Determine the (x, y) coordinate at the center of the cell enclosing the given text.  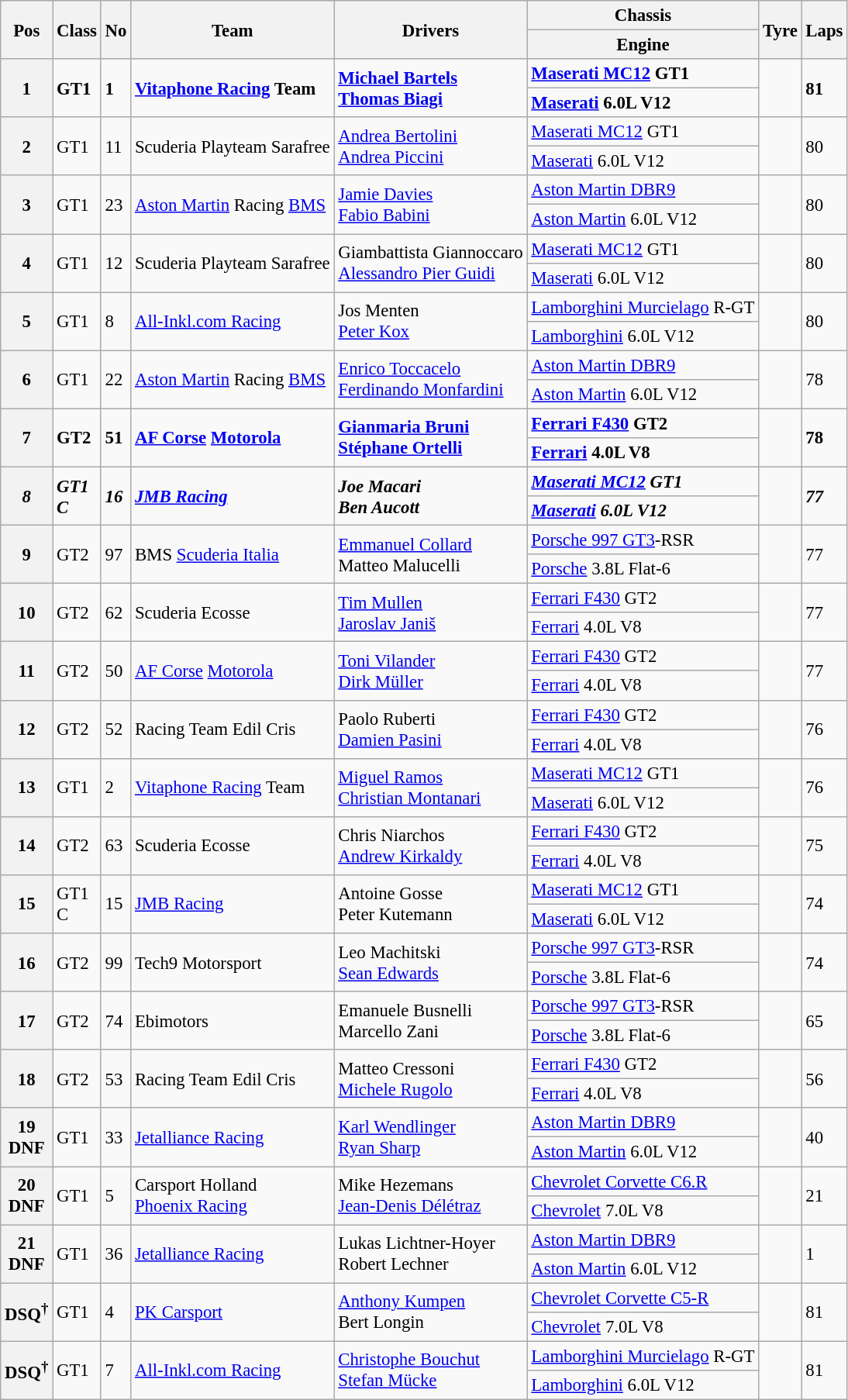
33 (115, 1138)
20DNF (26, 1195)
Miguel Ramos Christian Montanari (431, 788)
14 (26, 847)
13 (26, 788)
3 (26, 205)
63 (115, 847)
Toni Vilander Dirk Müller (431, 671)
Team (233, 29)
65 (825, 1020)
50 (115, 671)
Jamie Davies Fabio Babini (431, 205)
Paolo Ruberti Damien Pasini (431, 729)
No (115, 29)
Antoine Gosse Peter Kutemann (431, 904)
Ebimotors (233, 1020)
Chevrolet Corvette C6.R (643, 1181)
Engine (643, 45)
Chevrolet Corvette C5-R (643, 1298)
Pos (26, 29)
Emanuele Busnelli Marcello Zani (431, 1020)
53 (115, 1079)
36 (115, 1254)
Emmanuel Collard Matteo Malucelli (431, 555)
56 (825, 1079)
Chassis (643, 16)
Laps (825, 29)
Tech9 Motorsport (233, 963)
52 (115, 729)
10 (26, 612)
Enrico Toccacelo Ferdinando Monfardini (431, 380)
Drivers (431, 29)
Leo Machitski Sean Edwards (431, 963)
6 (26, 380)
99 (115, 963)
51 (115, 437)
62 (115, 612)
Anthony Kumpen Bert Longin (431, 1312)
18 (26, 1079)
23 (115, 205)
97 (115, 555)
9 (26, 555)
Jos Menten Peter Kox (431, 321)
21 (825, 1195)
Tyre (780, 29)
Giambattista Giannoccaro Alessandro Pier Guidi (431, 264)
Matteo Cressoni Michele Rugolo (431, 1079)
Chris Niarchos Andrew Kirkaldy (431, 847)
75 (825, 847)
40 (825, 1138)
BMS Scuderia Italia (233, 555)
19DNF (26, 1138)
Christophe Bouchut Stefan Mücke (431, 1371)
Lukas Lichtner-Hoyer Robert Lechner (431, 1254)
Carsport Holland Phoenix Racing (233, 1195)
21DNF (26, 1254)
Karl Wendlinger Ryan Sharp (431, 1138)
Joe Macari Ben Aucott (431, 496)
Tim Mullen Jaroslav Janiš (431, 612)
Andrea Bertolini Andrea Piccini (431, 146)
PK Carsport (233, 1312)
Michael Bartels Thomas Biagi (431, 88)
17 (26, 1020)
Gianmaria Bruni Stéphane Ortelli (431, 437)
Class (78, 29)
Mike Hezemans Jean-Denis Délétraz (431, 1195)
22 (115, 380)
